Provide the [x, y] coordinate of the cell's center where the given text is located.  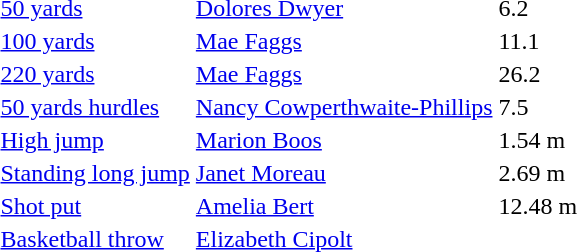
Marion Boos [344, 140]
Janet Moreau [344, 173]
Nancy Cowperthwaite-Phillips [344, 107]
Amelia Bert [344, 206]
